Detect which cell encompasses the target text, then output its (x, y) center coordinate. 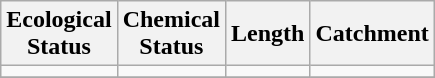
Length (268, 34)
ChemicalStatus (171, 34)
EcologicalStatus (59, 34)
Catchment (372, 34)
